Locate the cell with the specified text and output its (x, y) center coordinate. 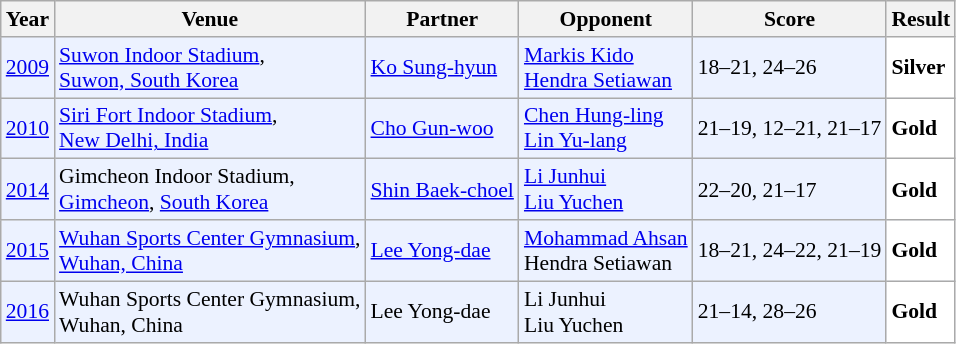
Opponent (606, 19)
Siri Fort Indoor Stadium,New Delhi, India (210, 128)
18–21, 24–26 (790, 68)
Venue (210, 19)
Cho Gun-woo (442, 128)
22–20, 21–17 (790, 190)
Gimcheon Indoor Stadium,Gimcheon, South Korea (210, 190)
Markis Kido Hendra Setiawan (606, 68)
21–14, 28–26 (790, 312)
2015 (28, 250)
2009 (28, 68)
18–21, 24–22, 21–19 (790, 250)
2010 (28, 128)
Shin Baek-choel (442, 190)
Year (28, 19)
Silver (920, 68)
2014 (28, 190)
Suwon Indoor Stadium,Suwon, South Korea (210, 68)
Ko Sung-hyun (442, 68)
Score (790, 19)
21–19, 12–21, 21–17 (790, 128)
Mohammad Ahsan Hendra Setiawan (606, 250)
Chen Hung-ling Lin Yu-lang (606, 128)
Partner (442, 19)
Result (920, 19)
2016 (28, 312)
